For the text-containing cell, return its midpoint in (X, Y) coordinate format. 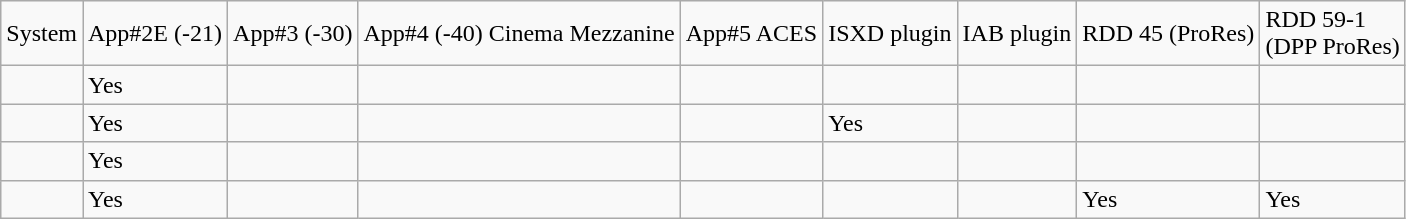
ISXD plugin (890, 34)
App#2E (-21) (154, 34)
RDD 59-1(DPP ProRes) (1333, 34)
App#3 (-30) (293, 34)
IAB plugin (1017, 34)
App#4 (-40) Cinema Mezzanine (519, 34)
RDD 45 (ProRes) (1168, 34)
App#5 ACES (751, 34)
System (42, 34)
